Locate the cell with the specified text and output its (x, y) center coordinate. 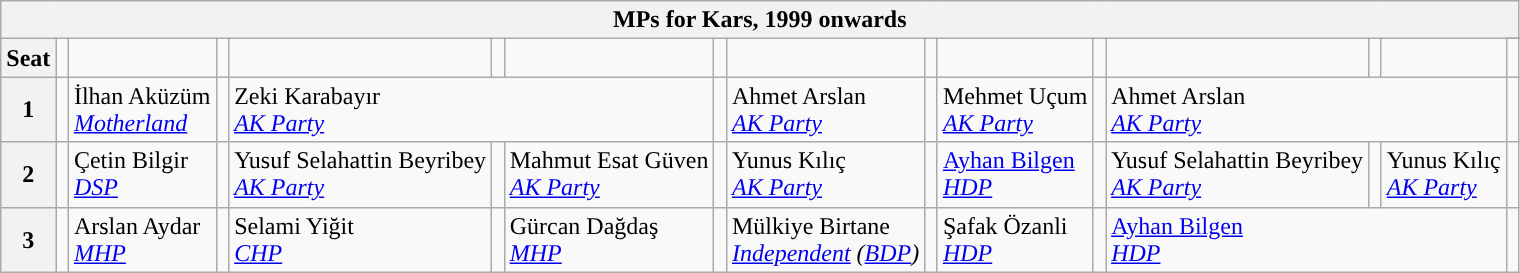
Çetin BilgirDSP (142, 174)
Mehmet UçumAK Party (1015, 110)
Arslan AydarMHP (142, 240)
Zeki KarabayırAK Party (472, 110)
Mülkiye BirtaneIndependent (BDP) (825, 240)
Selami YiğitCHP (360, 240)
1 (28, 110)
2 (28, 174)
Gürcan DağdaşMHP (609, 240)
3 (28, 240)
Şafak ÖzanliHDP (1015, 240)
Mahmut Esat GüvenAK Party (609, 174)
Seat (28, 58)
MPs for Kars, 1999 onwards (760, 20)
İlhan AküzümMotherland (142, 110)
